Identify which cell holds the provided text, then report its [x, y] central coordinate. 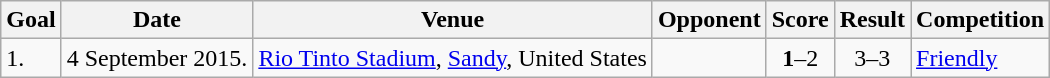
1–2 [800, 58]
Date [157, 20]
Venue [453, 20]
Opponent [709, 20]
Goal [31, 20]
4 September 2015. [157, 58]
Result [872, 20]
1. [31, 58]
Rio Tinto Stadium, Sandy, United States [453, 58]
Friendly [980, 58]
3–3 [872, 58]
Competition [980, 20]
Score [800, 20]
